Capture the cell that displays the provided text and extract its (X, Y) central coordinate. 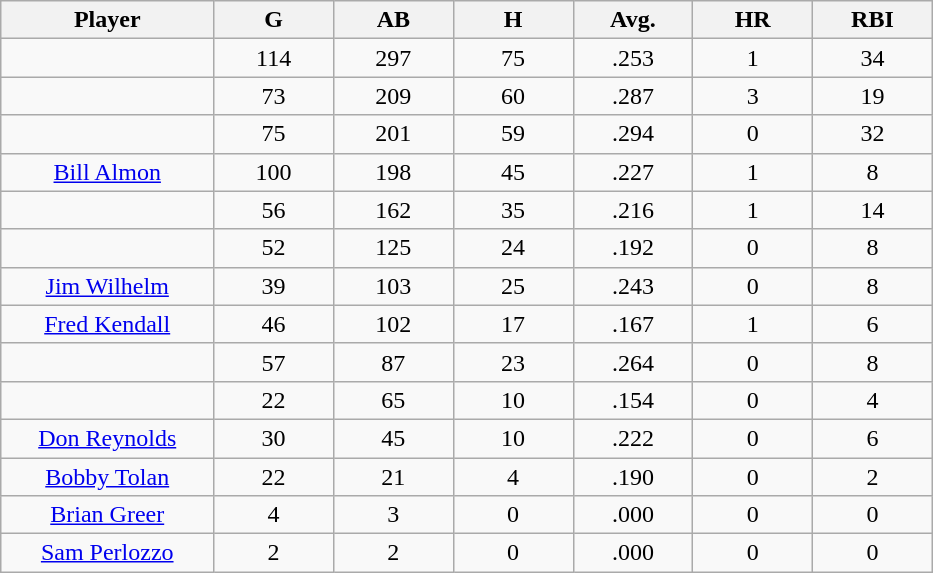
Brian Greer (108, 515)
H (513, 20)
Fred Kendall (108, 324)
39 (274, 286)
35 (513, 210)
.227 (633, 172)
RBI (873, 20)
Jim Wilhelm (108, 286)
21 (393, 477)
.154 (633, 400)
Bobby Tolan (108, 477)
297 (393, 58)
46 (274, 324)
.264 (633, 362)
Avg. (633, 20)
.294 (633, 134)
209 (393, 96)
201 (393, 134)
24 (513, 248)
65 (393, 400)
HR (753, 20)
52 (274, 248)
.192 (633, 248)
17 (513, 324)
19 (873, 96)
162 (393, 210)
87 (393, 362)
Bill Almon (108, 172)
14 (873, 210)
100 (274, 172)
.190 (633, 477)
57 (274, 362)
73 (274, 96)
.253 (633, 58)
56 (274, 210)
Don Reynolds (108, 438)
.216 (633, 210)
30 (274, 438)
.222 (633, 438)
.243 (633, 286)
25 (513, 286)
103 (393, 286)
198 (393, 172)
.287 (633, 96)
60 (513, 96)
Sam Perlozzo (108, 553)
59 (513, 134)
102 (393, 324)
.167 (633, 324)
AB (393, 20)
34 (873, 58)
32 (873, 134)
G (274, 20)
114 (274, 58)
125 (393, 248)
Player (108, 20)
23 (513, 362)
